Extract the (X, Y) coordinate from the center of the cell holding the provided text.  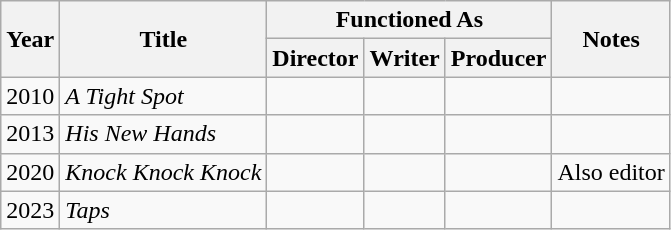
Taps (164, 210)
2013 (30, 134)
Director (316, 58)
Year (30, 39)
2023 (30, 210)
Producer (498, 58)
Writer (404, 58)
2020 (30, 172)
Also editor (611, 172)
His New Hands (164, 134)
Title (164, 39)
Knock Knock Knock (164, 172)
Notes (611, 39)
A Tight Spot (164, 96)
Functioned As (410, 20)
2010 (30, 96)
